For the text-containing cell, return its midpoint in (x, y) coordinate format. 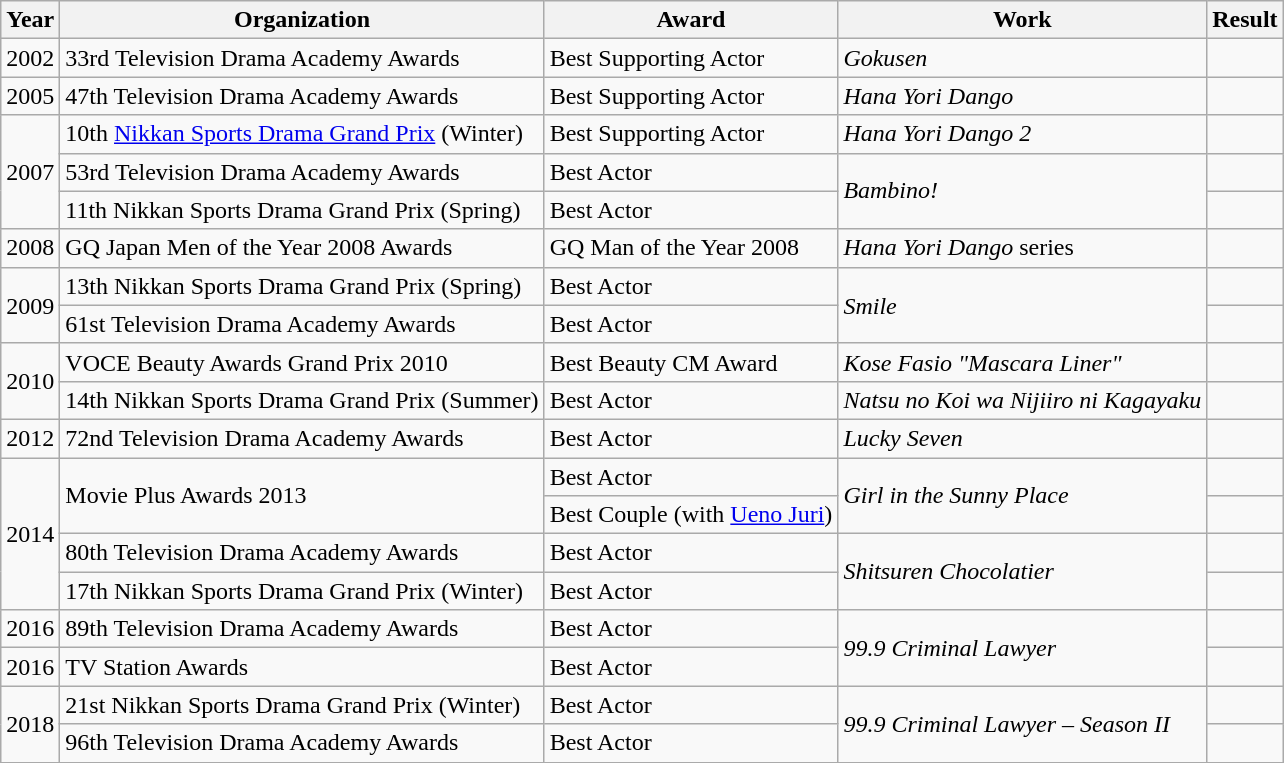
2007 (30, 172)
Work (1022, 20)
2018 (30, 724)
72nd Television Drama Academy Awards (302, 438)
11th Nikkan Sports Drama Grand Prix (Spring) (302, 210)
Gokusen (1022, 58)
14th Nikkan Sports Drama Grand Prix (Summer) (302, 400)
2014 (30, 534)
10th Nikkan Sports Drama Grand Prix (Winter) (302, 134)
47th Television Drama Academy Awards (302, 96)
Result (1245, 20)
GQ Japan Men of the Year 2008 Awards (302, 248)
Best Couple (with Ueno Juri) (691, 515)
Hana Yori Dango series (1022, 248)
2008 (30, 248)
2002 (30, 58)
Lucky Seven (1022, 438)
Shitsuren Chocolatier (1022, 572)
99.9 Criminal Lawyer (1022, 648)
2012 (30, 438)
Movie Plus Awards 2013 (302, 496)
Smile (1022, 305)
Year (30, 20)
Hana Yori Dango 2 (1022, 134)
Kose Fasio "Mascara Liner" (1022, 362)
VOCE Beauty Awards Grand Prix 2010 (302, 362)
GQ Man of the Year 2008 (691, 248)
17th Nikkan Sports Drama Grand Prix (Winter) (302, 591)
Best Beauty CM Award (691, 362)
99.9 Criminal Lawyer – Season II (1022, 724)
33rd Television Drama Academy Awards (302, 58)
2010 (30, 381)
2009 (30, 305)
96th Television Drama Academy Awards (302, 743)
Girl in the Sunny Place (1022, 496)
89th Television Drama Academy Awards (302, 629)
Bambino! (1022, 191)
80th Television Drama Academy Awards (302, 553)
Hana Yori Dango (1022, 96)
2005 (30, 96)
53rd Television Drama Academy Awards (302, 172)
TV Station Awards (302, 667)
13th Nikkan Sports Drama Grand Prix (Spring) (302, 286)
Natsu no Koi wa Nijiiro ni Kagayaku (1022, 400)
61st Television Drama Academy Awards (302, 324)
Organization (302, 20)
Award (691, 20)
21st Nikkan Sports Drama Grand Prix (Winter) (302, 705)
